Search for the cell housing the specified text and yield its [X, Y] center coordinate. 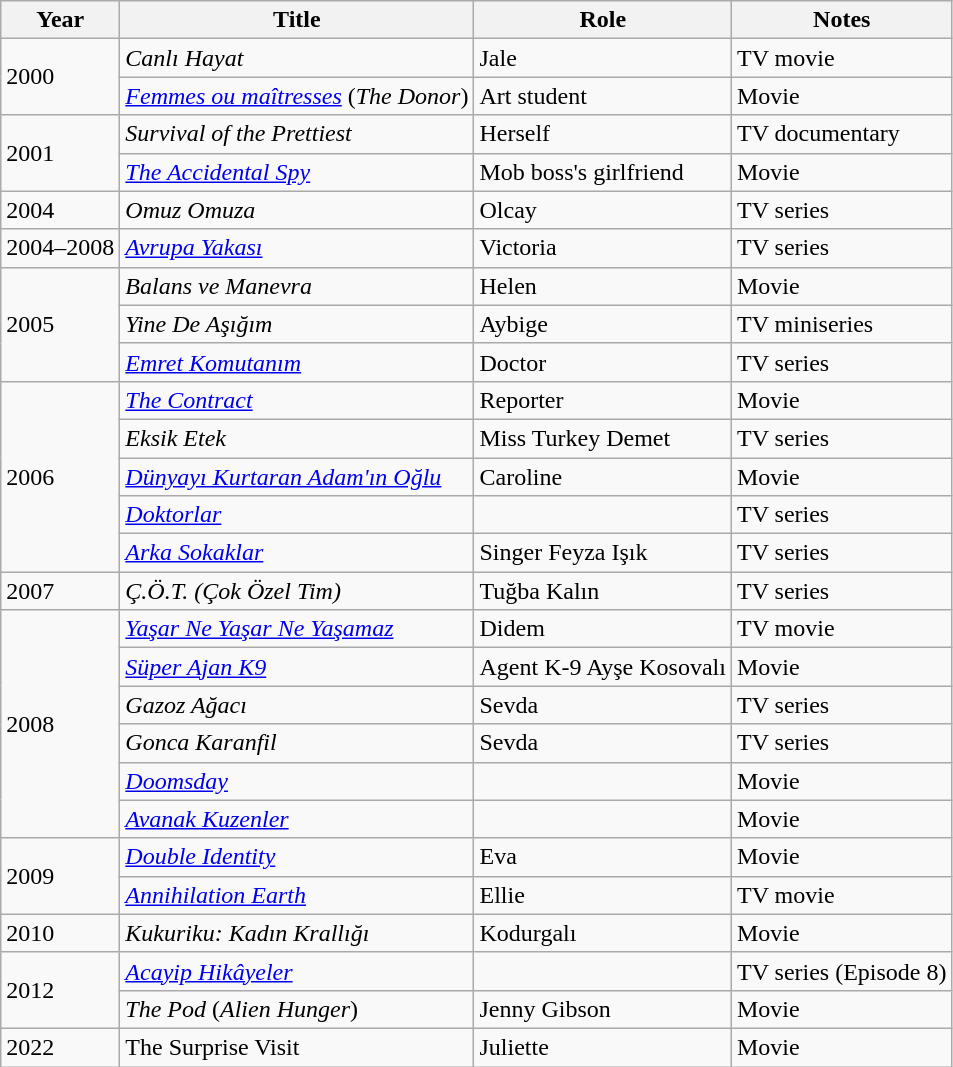
Eva [603, 857]
Kodurgalı [603, 933]
Double Identity [297, 857]
Balans ve Manevra [297, 286]
2005 [60, 324]
2022 [60, 1047]
Kukuriku: Kadın Krallığı [297, 933]
Gazoz Ağacı [297, 705]
Herself [603, 134]
Aybige [603, 324]
Year [60, 20]
Annihilation Earth [297, 895]
Mob boss's girlfriend [603, 172]
2006 [60, 476]
Yaşar Ne Yaşar Ne Yaşamaz [297, 629]
Singer Feyza Işık [603, 553]
Art student [603, 96]
Eksik Etek [297, 438]
Omuz Omuza [297, 210]
Avrupa Yakası [297, 248]
Acayip Hikâyeler [297, 971]
Ç.Ö.T. (Çok Özel Tim) [297, 591]
Jale [603, 58]
2004–2008 [60, 248]
Role [603, 20]
Jenny Gibson [603, 1009]
Arka Sokaklar [297, 553]
Dünyayı Kurtaran Adam'ın Oğlu [297, 477]
The Surprise Visit [297, 1047]
Tuğba Kalın [603, 591]
The Accidental Spy [297, 172]
Yine De Aşığım [297, 324]
TV miniseries [842, 324]
Notes [842, 20]
Süper Ajan K9 [297, 667]
Ellie [603, 895]
Avanak Kuzenler [297, 819]
Gonca Karanfil [297, 743]
2009 [60, 876]
Olcay [603, 210]
Didem [603, 629]
Miss Turkey Demet [603, 438]
Juliette [603, 1047]
The Pod (Alien Hunger) [297, 1009]
2000 [60, 77]
2004 [60, 210]
Victoria [603, 248]
2010 [60, 933]
Femmes ou maîtresses (The Donor) [297, 96]
Emret Komutanım [297, 362]
The Contract [297, 400]
Title [297, 20]
Doktorlar [297, 515]
2008 [60, 724]
Doctor [603, 362]
TV series (Episode 8) [842, 971]
2001 [60, 153]
TV documentary [842, 134]
Survival of the Prettiest [297, 134]
2007 [60, 591]
Caroline [603, 477]
Canlı Hayat [297, 58]
Helen [603, 286]
Agent K-9 Ayşe Kosovalı [603, 667]
Doomsday [297, 781]
2012 [60, 990]
Reporter [603, 400]
